Return the [X, Y] coordinate for the center point of the cell that contains the specified text.  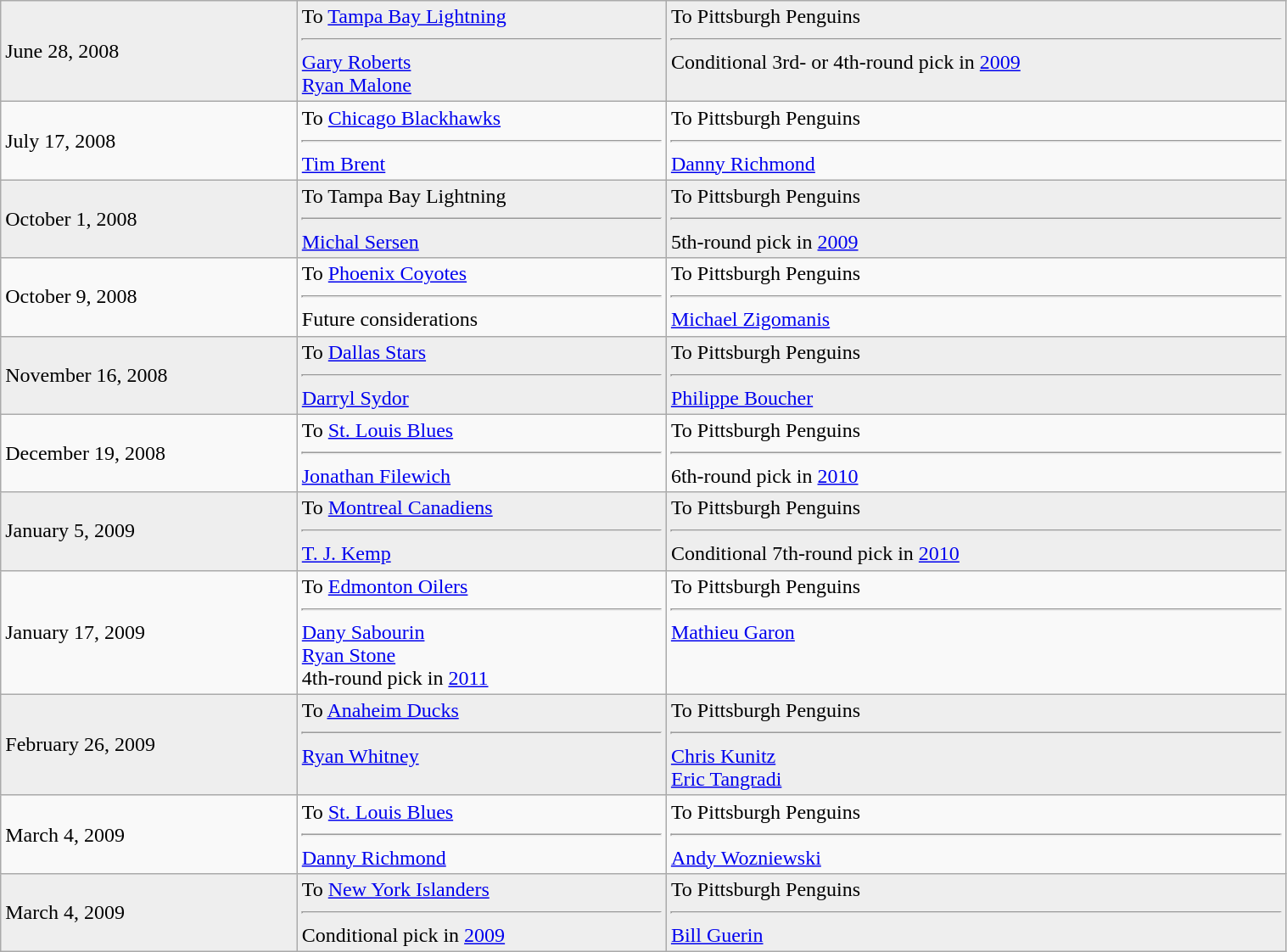
To Pittsburgh Penguins Andy Wozniewski [976, 834]
To Pittsburgh Penguins Conditional 3rd- or 4th-round pick in 2009 [976, 51]
To Pittsburgh Penguins Michael Zigomanis [976, 297]
To Pittsburgh Penguins Mathieu Garon [976, 632]
To Pittsburgh Penguins Conditional 7th-round pick in 2010 [976, 531]
To Pittsburgh Penguins Danny Richmond [976, 141]
To Pittsburgh Penguins Chris KunitzEric Tangradi [976, 745]
To Phoenix Coyotes Future considerations [482, 297]
October 9, 2008 [149, 297]
December 19, 2008 [149, 453]
To Anaheim Ducks Ryan Whitney [482, 745]
February 26, 2009 [149, 745]
To Pittsburgh Penguins Philippe Boucher [976, 375]
To Chicago Blackhawks Tim Brent [482, 141]
January 17, 2009 [149, 632]
To Pittsburgh Penguins 5th-round pick in 2009 [976, 219]
To Tampa Bay Lightning Gary RobertsRyan Malone [482, 51]
October 1, 2008 [149, 219]
To Dallas Stars Darryl Sydor [482, 375]
July 17, 2008 [149, 141]
To Pittsburgh Penguins 6th-round pick in 2010 [976, 453]
To Edmonton Oilers Dany SabourinRyan Stone4th-round pick in 2011 [482, 632]
November 16, 2008 [149, 375]
To St. Louis Blues Jonathan Filewich [482, 453]
To Montreal Canadiens T. J. Kemp [482, 531]
January 5, 2009 [149, 531]
To Tampa Bay Lightning Michal Sersen [482, 219]
To New York Islanders Conditional pick in 2009 [482, 912]
June 28, 2008 [149, 51]
To Pittsburgh Penguins Bill Guerin [976, 912]
To St. Louis Blues Danny Richmond [482, 834]
